Locate the cell with the specified text and output its [X, Y] center coordinate. 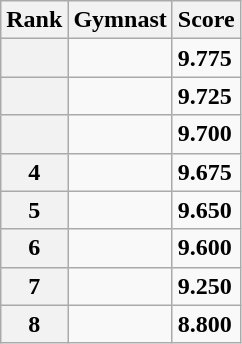
7 [34, 286]
9.600 [206, 248]
9.650 [206, 210]
9.700 [206, 134]
9.775 [206, 58]
Gymnast [120, 20]
Rank [34, 20]
8 [34, 324]
9.725 [206, 96]
6 [34, 248]
9.250 [206, 286]
9.675 [206, 172]
8.800 [206, 324]
5 [34, 210]
4 [34, 172]
Score [206, 20]
